Provide the [X, Y] coordinate of the cell's center where the given text is located.  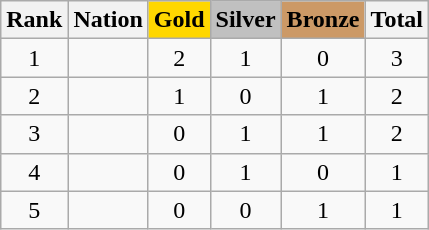
Total [397, 20]
Rank [34, 20]
5 [34, 210]
Bronze [323, 20]
Silver [246, 20]
Gold [179, 20]
Nation [108, 20]
4 [34, 172]
